Output the [X, Y] coordinate of the center of the cell containing the given text.  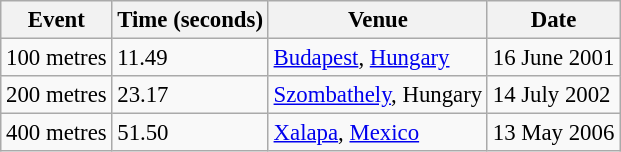
400 metres [56, 133]
11.49 [190, 58]
Budapest, Hungary [378, 58]
200 metres [56, 95]
Venue [378, 20]
Event [56, 20]
23.17 [190, 95]
100 metres [56, 58]
16 June 2001 [553, 58]
51.50 [190, 133]
Szombathely, Hungary [378, 95]
Time (seconds) [190, 20]
Date [553, 20]
14 July 2002 [553, 95]
13 May 2006 [553, 133]
Xalapa, Mexico [378, 133]
